Determine the (X, Y) coordinate at the center of the cell enclosing the given text.  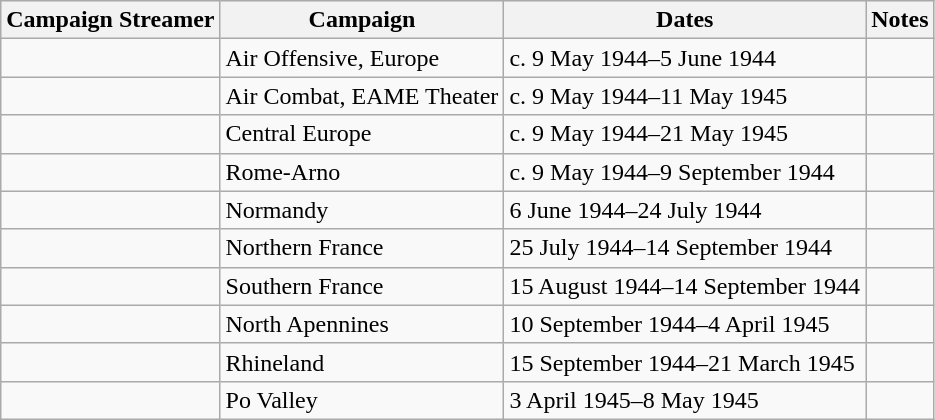
Rhineland (362, 362)
Air Combat, EAME Theater (362, 96)
c. 9 May 1944–11 May 1945 (685, 96)
c. 9 May 1944–21 May 1945 (685, 134)
Southern France (362, 286)
Central Europe (362, 134)
Northern France (362, 248)
Notes (900, 20)
Normandy (362, 210)
Air Offensive, Europe (362, 58)
Campaign (362, 20)
3 April 1945–8 May 1945 (685, 400)
Po Valley (362, 400)
Dates (685, 20)
North Apennines (362, 324)
15 August 1944–14 September 1944 (685, 286)
10 September 1944–4 April 1945 (685, 324)
c. 9 May 1944–9 September 1944 (685, 172)
25 July 1944–14 September 1944 (685, 248)
Campaign Streamer (110, 20)
15 September 1944–21 March 1945 (685, 362)
Rome-Arno (362, 172)
6 June 1944–24 July 1944 (685, 210)
c. 9 May 1944–5 June 1944 (685, 58)
